Search for the cell housing the specified text and yield its [X, Y] center coordinate. 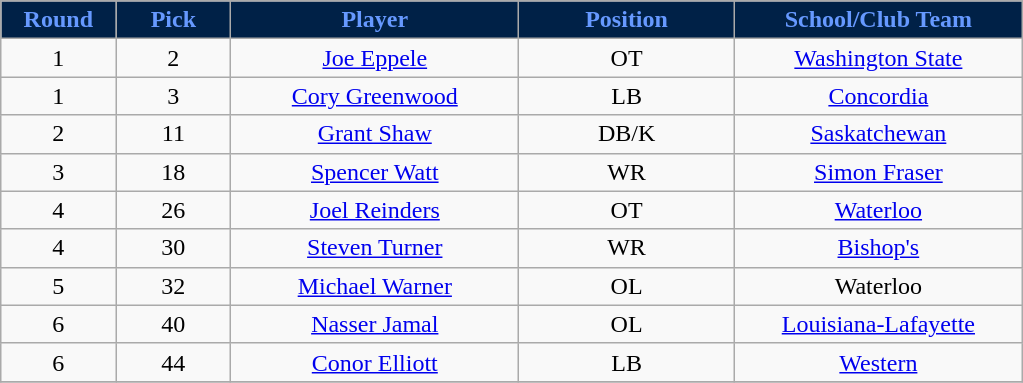
44 [174, 362]
Position [627, 20]
30 [174, 248]
Bishop's [878, 248]
18 [174, 172]
5 [58, 286]
Western [878, 362]
Saskatchewan [878, 134]
Michael Warner [375, 286]
Nasser Jamal [375, 324]
DB/K [627, 134]
32 [174, 286]
Pick [174, 20]
School/Club Team [878, 20]
Joel Reinders [375, 210]
Concordia [878, 96]
Louisiana-Lafayette [878, 324]
Spencer Watt [375, 172]
Grant Shaw [375, 134]
Joe Eppele [375, 58]
40 [174, 324]
Conor Elliott [375, 362]
Washington State [878, 58]
26 [174, 210]
Cory Greenwood [375, 96]
Round [58, 20]
11 [174, 134]
Steven Turner [375, 248]
Player [375, 20]
Simon Fraser [878, 172]
